Pinpoint the cell where the given text exists, returning its [x, y] midpoint coordinate. 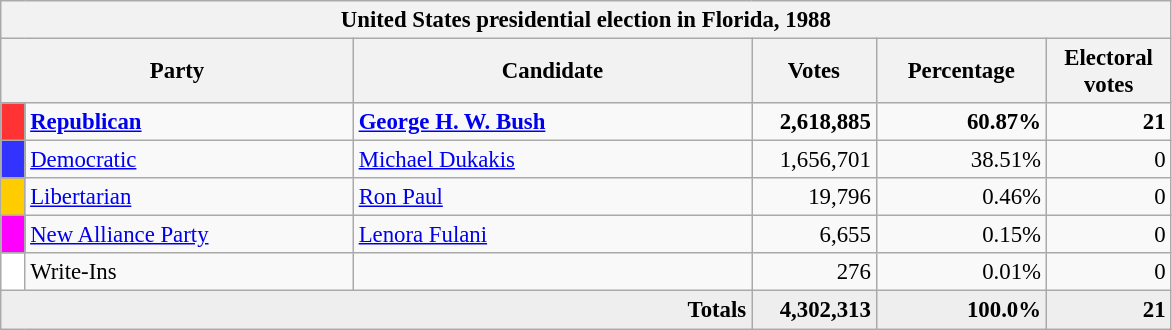
Ron Paul [552, 197]
Lenora Fulani [552, 235]
19,796 [814, 197]
George H. W. Bush [552, 122]
0.46% [961, 197]
276 [814, 273]
Candidate [552, 72]
0.01% [961, 273]
Percentage [961, 72]
Votes [814, 72]
United States presidential election in Florida, 1988 [586, 20]
38.51% [961, 160]
Write-Ins [189, 273]
4,302,313 [814, 310]
2,618,885 [814, 122]
1,656,701 [814, 160]
60.87% [961, 122]
6,655 [814, 235]
100.0% [961, 310]
Democratic [189, 160]
Party [178, 72]
New Alliance Party [189, 235]
0.15% [961, 235]
Michael Dukakis [552, 160]
Totals [376, 310]
Libertarian [189, 197]
Republican [189, 122]
Electoral votes [1108, 72]
